Provide the (X, Y) coordinate of the cell's center where the given text is located.  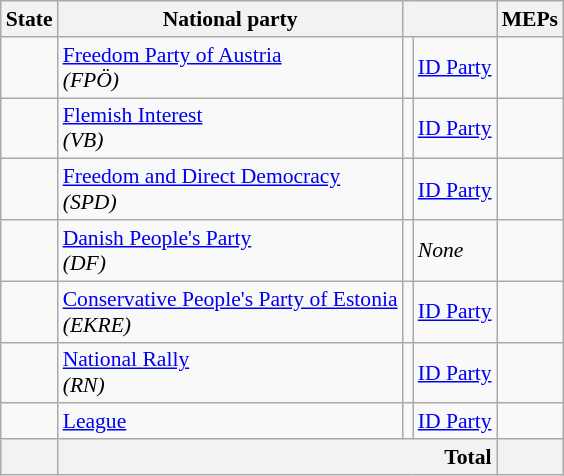
MEPs (530, 19)
National Rally (RN) (230, 372)
Total (278, 457)
Flemish Interest (VB) (230, 128)
National party (230, 19)
None (455, 250)
Freedom Party of Austria (FPÖ) (230, 68)
Freedom and Direct Democracy (SPD) (230, 190)
State (30, 19)
Danish People's Party (DF) (230, 250)
Conservative People's Party of Estonia (EKRE) (230, 312)
League (230, 422)
